For the text-containing cell, return its midpoint in (X, Y) coordinate format. 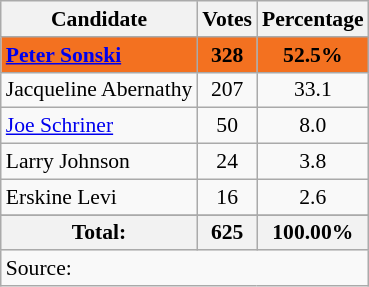
8.0 (313, 126)
50 (227, 126)
Total: (100, 233)
Joe Schriner (100, 126)
3.8 (313, 162)
24 (227, 162)
52.5% (313, 55)
328 (227, 55)
33.1 (313, 90)
625 (227, 233)
Jacqueline Abernathy (100, 90)
207 (227, 90)
Larry Johnson (100, 162)
100.00% (313, 233)
16 (227, 197)
Erskine Levi (100, 197)
2.6 (313, 197)
Percentage (313, 19)
Peter Sonski (100, 55)
Votes (227, 19)
Source: (185, 269)
Candidate (100, 19)
